For the text-containing cell, return its midpoint in [X, Y] coordinate format. 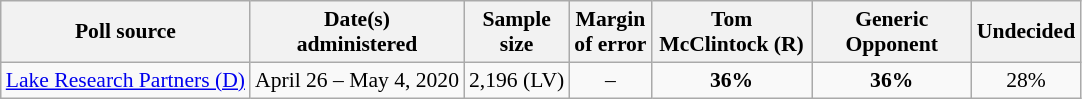
Marginof error [610, 32]
April 26 – May 4, 2020 [357, 80]
Poll source [126, 32]
Date(s)administered [357, 32]
Samplesize [516, 32]
28% [1026, 80]
TomMcClintock (R) [732, 32]
– [610, 80]
GenericOpponent [892, 32]
2,196 (LV) [516, 80]
Undecided [1026, 32]
Lake Research Partners (D) [126, 80]
